Extract the (X, Y) coordinate from the center of the cell holding the provided text.  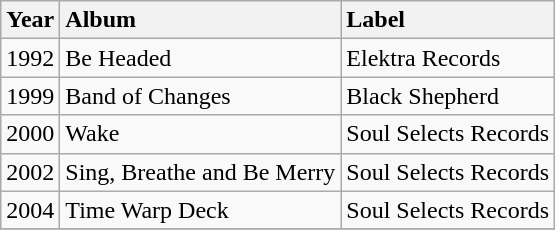
Sing, Breathe and Be Merry (200, 172)
Black Shepherd (448, 96)
2000 (30, 134)
2004 (30, 210)
1999 (30, 96)
Label (448, 20)
Band of Changes (200, 96)
2002 (30, 172)
Be Headed (200, 58)
Wake (200, 134)
1992 (30, 58)
Time Warp Deck (200, 210)
Album (200, 20)
Year (30, 20)
Elektra Records (448, 58)
